Return the [x, y] coordinate for the center point of the cell that contains the specified text.  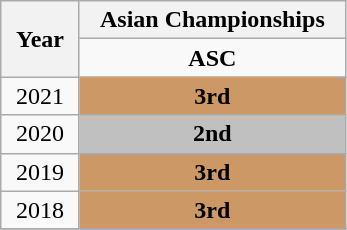
2018 [40, 210]
Asian Championships [212, 20]
Year [40, 39]
2nd [212, 134]
2020 [40, 134]
ASC [212, 58]
2021 [40, 96]
2019 [40, 172]
